Capture the cell that displays the provided text and extract its (X, Y) central coordinate. 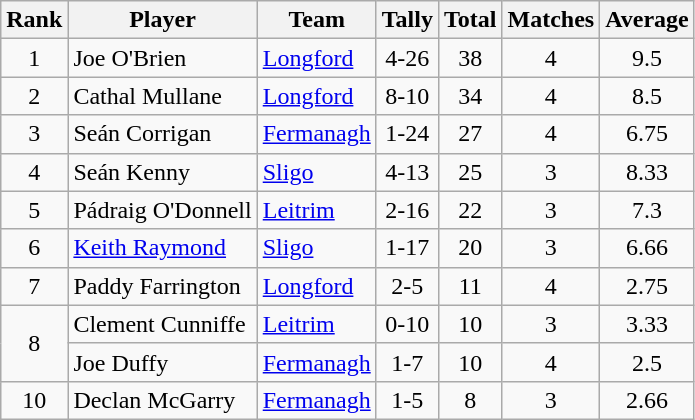
7.3 (648, 210)
2.75 (648, 286)
8.5 (648, 96)
Matches (551, 20)
Seán Corrigan (162, 134)
2-5 (407, 286)
3.33 (648, 324)
Seán Kenny (162, 172)
Team (316, 20)
4-26 (407, 58)
Clement Cunniffe (162, 324)
Total (470, 20)
5 (34, 210)
Paddy Farrington (162, 286)
6.66 (648, 248)
22 (470, 210)
Keith Raymond (162, 248)
8-10 (407, 96)
34 (470, 96)
2.5 (648, 362)
Pádraig O'Donnell (162, 210)
2.66 (648, 400)
1-5 (407, 400)
8.33 (648, 172)
7 (34, 286)
Joe O'Brien (162, 58)
0-10 (407, 324)
6 (34, 248)
Tally (407, 20)
27 (470, 134)
Cathal Mullane (162, 96)
2-16 (407, 210)
11 (470, 286)
9.5 (648, 58)
1 (34, 58)
1-7 (407, 362)
1-24 (407, 134)
2 (34, 96)
Average (648, 20)
Rank (34, 20)
4-13 (407, 172)
Player (162, 20)
6.75 (648, 134)
20 (470, 248)
Declan McGarry (162, 400)
1-17 (407, 248)
25 (470, 172)
Joe Duffy (162, 362)
38 (470, 58)
